Provide the (X, Y) coordinate of the cell's center where the given text is located.  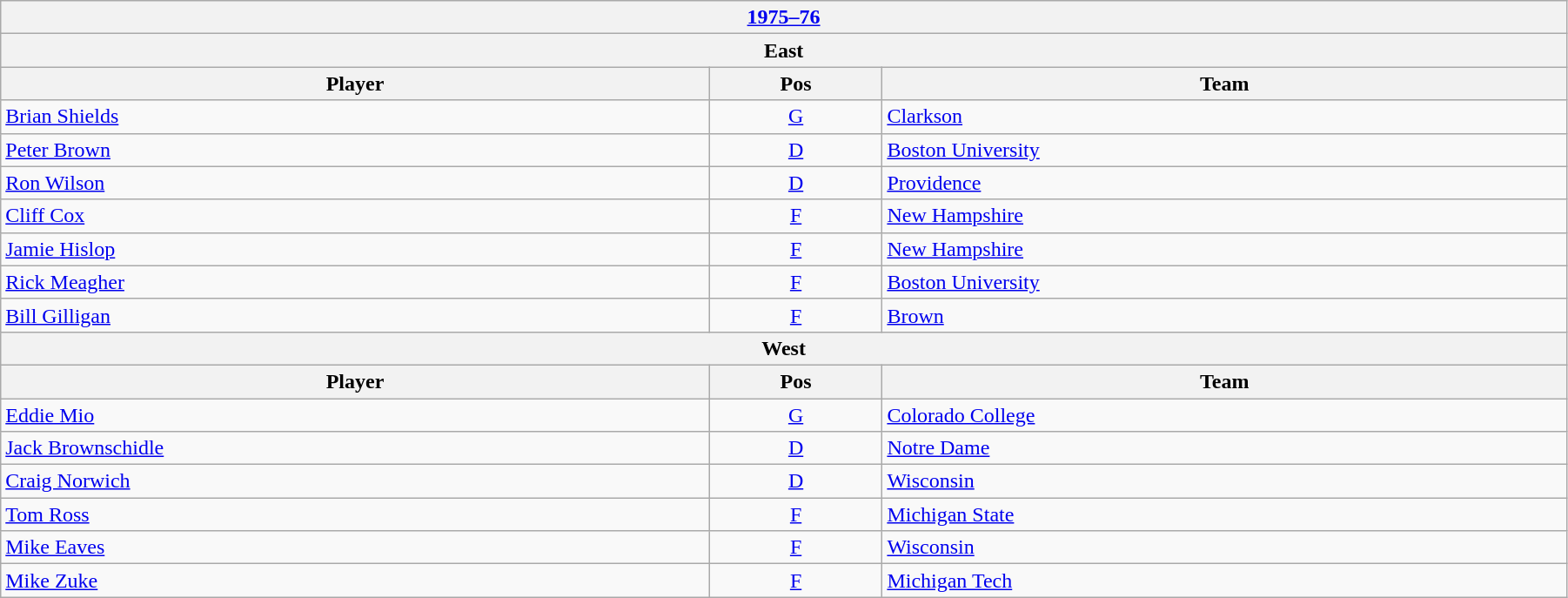
Colorado College (1225, 415)
Tom Ross (355, 514)
Rick Meagher (355, 282)
Notre Dame (1225, 448)
Bill Gilligan (355, 315)
West (784, 348)
Mike Eaves (355, 548)
Brian Shields (355, 117)
Peter Brown (355, 150)
Brown (1225, 315)
Mike Zuke (355, 581)
Cliff Cox (355, 216)
Eddie Mio (355, 415)
Craig Norwich (355, 481)
Clarkson (1225, 117)
Ron Wilson (355, 183)
Jack Brownschidle (355, 448)
Jamie Hislop (355, 249)
East (784, 50)
Providence (1225, 183)
1975–76 (784, 17)
Michigan Tech (1225, 581)
Michigan State (1225, 514)
